Return (x, y) of the center of cell containing provided text 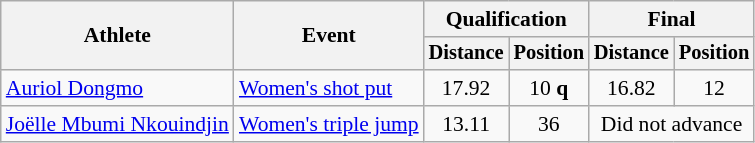
10 q (549, 88)
36 (549, 124)
12 (714, 88)
Final (672, 19)
Did not advance (672, 124)
Joëlle Mbumi Nkouindjin (118, 124)
Women's shot put (329, 88)
Auriol Dongmo (118, 88)
16.82 (632, 88)
Athlete (118, 36)
Qualification (506, 19)
17.92 (466, 88)
13.11 (466, 124)
Women's triple jump (329, 124)
Event (329, 36)
